Extract the [X, Y] coordinate from the center of the cell holding the provided text.  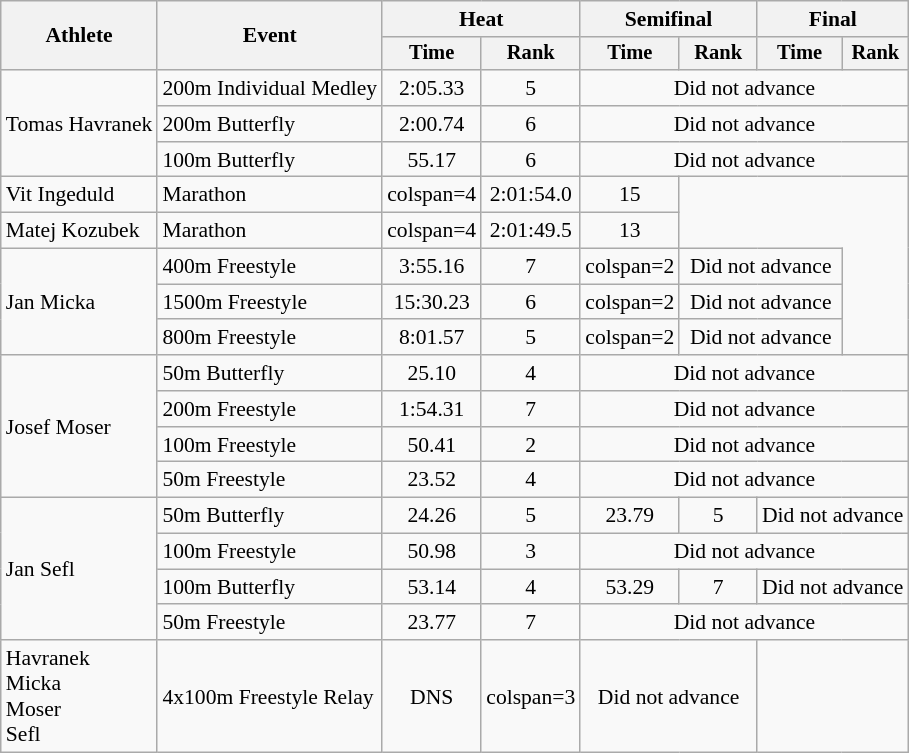
55.17 [432, 160]
50.98 [432, 552]
colspan=3 [530, 696]
23.52 [432, 480]
Tomas Havranek [80, 124]
200m Freestyle [270, 409]
Vit Ingeduld [80, 195]
53.14 [432, 587]
Jan Micka [80, 302]
HavranekMickaMoserSefl [80, 696]
Event [270, 36]
Heat [481, 19]
1500m Freestyle [270, 302]
8:01.57 [432, 338]
Athlete [80, 36]
2:01:49.5 [530, 231]
2:01:54.0 [530, 195]
25.10 [432, 373]
3 [530, 552]
53.29 [630, 587]
400m Freestyle [270, 267]
1:54.31 [432, 409]
23.77 [432, 623]
3:55.16 [432, 267]
800m Freestyle [270, 338]
200m Individual Medley [270, 88]
2:00.74 [432, 124]
200m Butterfly [270, 124]
Josef Moser [80, 426]
15 [630, 195]
Jan Sefl [80, 569]
4x100m Freestyle Relay [270, 696]
Final [833, 19]
DNS [432, 696]
2:05.33 [432, 88]
13 [630, 231]
23.79 [630, 516]
50.41 [432, 445]
24.26 [432, 516]
15:30.23 [432, 302]
Matej Kozubek [80, 231]
2 [530, 445]
Semifinal [668, 19]
